Determine the [X, Y] coordinate at the center of the cell enclosing the given text.  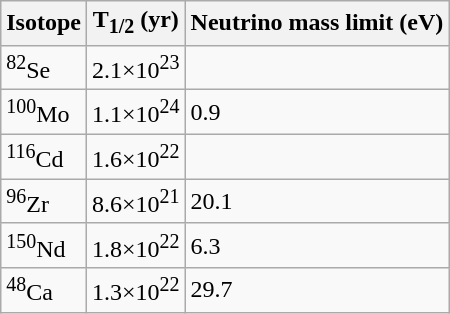
100Mo [44, 112]
1.6×1022 [136, 156]
48Ca [44, 290]
0.9 [317, 112]
Neutrino mass limit (eV) [317, 23]
1.1×1024 [136, 112]
82Se [44, 68]
6.3 [317, 246]
2.1×1023 [136, 68]
Isotope [44, 23]
150Nd [44, 246]
96Zr [44, 202]
T1/2 (yr) [136, 23]
1.8×1022 [136, 246]
20.1 [317, 202]
1.3×1022 [136, 290]
116Cd [44, 156]
29.7 [317, 290]
8.6×1021 [136, 202]
